Capture the cell that displays the provided text and extract its [x, y] central coordinate. 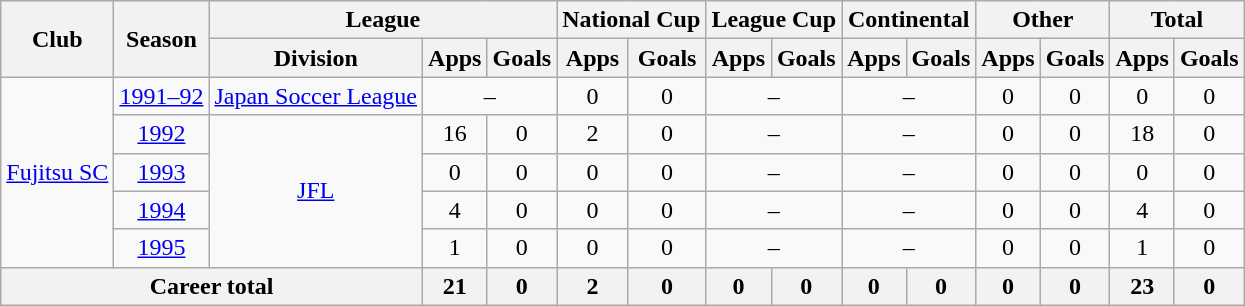
League Cup [774, 20]
Career total [212, 286]
1994 [162, 210]
16 [455, 134]
JFL [316, 191]
League [383, 20]
1991–92 [162, 96]
1992 [162, 134]
Other [1043, 20]
Club [58, 39]
1995 [162, 248]
Japan Soccer League [316, 96]
1993 [162, 172]
National Cup [632, 20]
Total [1177, 20]
21 [455, 286]
23 [1142, 286]
Season [162, 39]
18 [1142, 134]
Division [316, 58]
Continental [909, 20]
Fujitsu SC [58, 172]
